Scan for the cell matching the given text and deliver its [X, Y] coordinate at center. 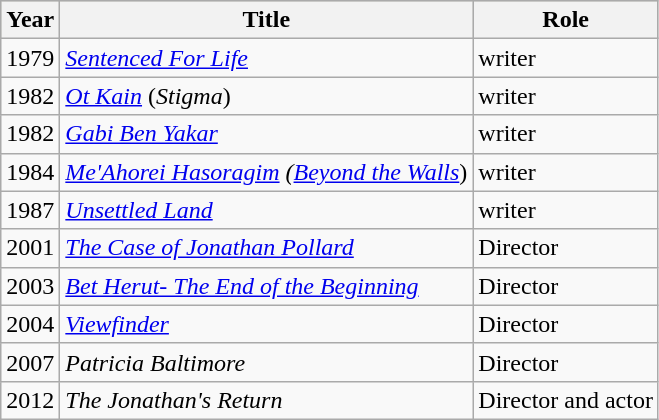
Bet Herut- The End of the Beginning [266, 286]
Ot Kain (Stigma) [266, 96]
Director and actor [566, 400]
Gabi Ben Yakar [266, 134]
Me'Ahorei Hasoragim (Beyond the Walls) [266, 172]
2007 [30, 362]
2004 [30, 324]
2003 [30, 286]
Sentenced For Life [266, 58]
Viewfinder [266, 324]
Unsettled Land [266, 210]
1987 [30, 210]
Role [566, 20]
The Case of Jonathan Pollard [266, 248]
1984 [30, 172]
Title [266, 20]
2001 [30, 248]
Patricia Baltimore [266, 362]
Year [30, 20]
1979 [30, 58]
The Jonathan's Return [266, 400]
2012 [30, 400]
